Return (X, Y) of the center of cell containing provided text 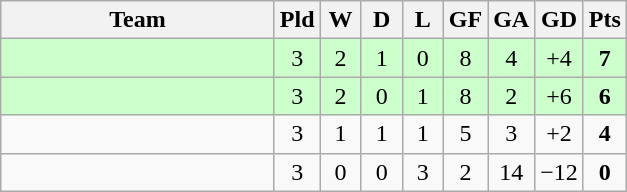
GF (465, 20)
+4 (560, 58)
+6 (560, 96)
Pld (297, 20)
GD (560, 20)
6 (604, 96)
L (422, 20)
+2 (560, 134)
14 (512, 172)
W (340, 20)
−12 (560, 172)
Team (138, 20)
5 (465, 134)
D (382, 20)
GA (512, 20)
Pts (604, 20)
7 (604, 58)
